Return the [x, y] coordinate for the center point of the cell that contains the specified text.  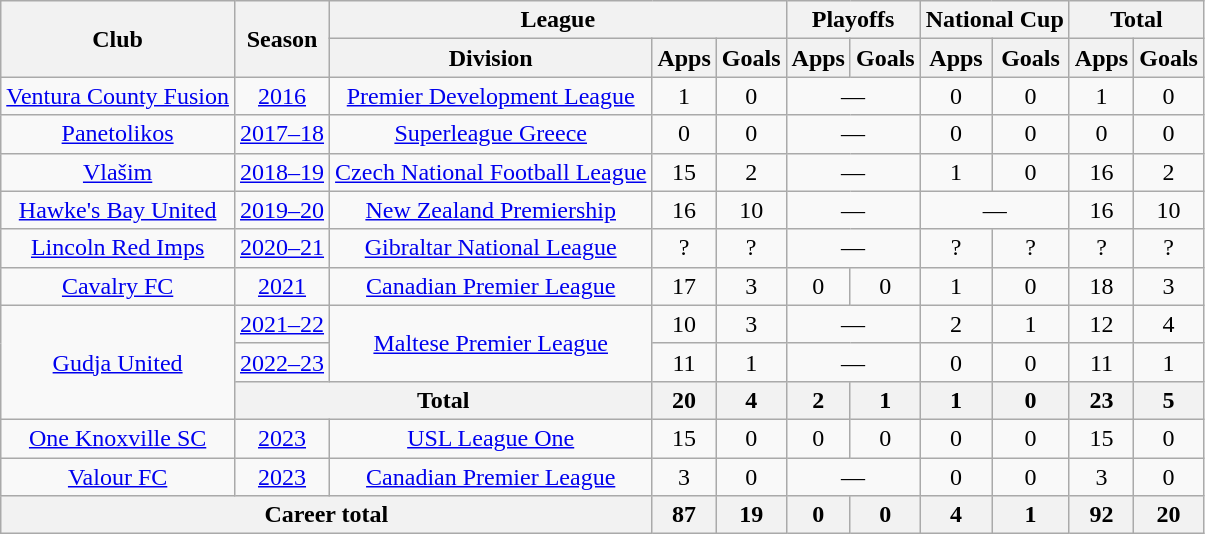
2016 [282, 96]
One Knoxville SC [118, 438]
Valour FC [118, 477]
Playoffs [853, 20]
87 [684, 515]
Lincoln Red Imps [118, 248]
2021 [282, 286]
23 [1101, 400]
Panetolikos [118, 134]
Division [491, 58]
League [558, 20]
18 [1101, 286]
Club [118, 39]
Superleague Greece [491, 134]
New Zealand Premiership [491, 210]
2020–21 [282, 248]
Gudja United [118, 362]
19 [751, 515]
Career total [326, 515]
Czech National Football League [491, 172]
5 [1169, 400]
92 [1101, 515]
Premier Development League [491, 96]
Cavalry FC [118, 286]
National Cup [994, 20]
17 [684, 286]
Gibraltar National League [491, 248]
2019–20 [282, 210]
Hawke's Bay United [118, 210]
Ventura County Fusion [118, 96]
USL League One [491, 438]
Maltese Premier League [491, 343]
2021–22 [282, 324]
Season [282, 39]
2022–23 [282, 362]
2018–19 [282, 172]
Vlašim [118, 172]
12 [1101, 324]
2017–18 [282, 134]
